Capture the cell that displays the provided text and extract its [x, y] central coordinate. 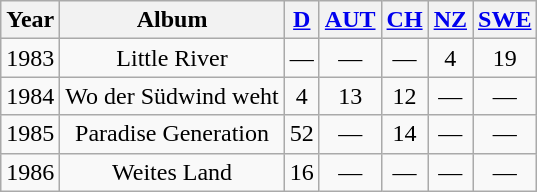
Wo der Südwind weht [172, 96]
Year [30, 20]
13 [350, 96]
D [302, 20]
Paradise Generation [172, 134]
Little River [172, 58]
1986 [30, 172]
16 [302, 172]
CH [404, 20]
AUT [350, 20]
1985 [30, 134]
19 [505, 58]
14 [404, 134]
SWE [505, 20]
Weites Land [172, 172]
NZ [450, 20]
52 [302, 134]
Album [172, 20]
1983 [30, 58]
1984 [30, 96]
12 [404, 96]
